Locate the cell with the specified text and output its (x, y) center coordinate. 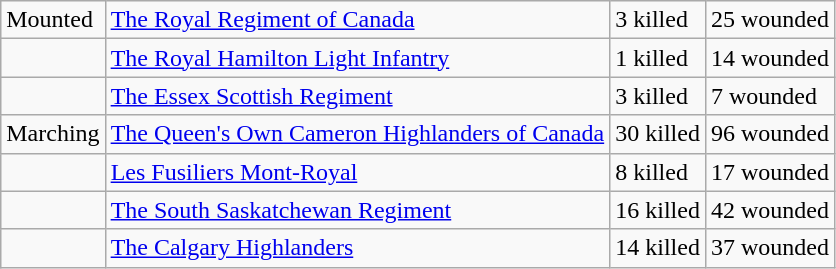
7 wounded (770, 96)
42 wounded (770, 210)
96 wounded (770, 134)
The Royal Regiment of Canada (358, 20)
The Essex Scottish Regiment (358, 96)
Les Fusiliers Mont-Royal (358, 172)
16 killed (658, 210)
30 killed (658, 134)
14 wounded (770, 58)
17 wounded (770, 172)
1 killed (658, 58)
The South Saskatchewan Regiment (358, 210)
Marching (53, 134)
Mounted (53, 20)
37 wounded (770, 248)
25 wounded (770, 20)
14 killed (658, 248)
The Queen's Own Cameron Highlanders of Canada (358, 134)
8 killed (658, 172)
The Royal Hamilton Light Infantry (358, 58)
The Calgary Highlanders (358, 248)
